Provide the (X, Y) coordinate of the cell's center where the given text is located.  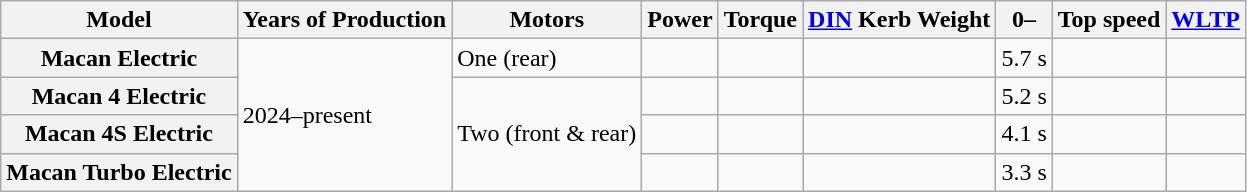
4.1 s (1024, 134)
3.3 s (1024, 172)
Motors (547, 20)
Top speed (1109, 20)
Two (front & rear) (547, 134)
Macan 4S Electric (119, 134)
One (rear) (547, 58)
Macan 4 Electric (119, 96)
0– (1024, 20)
WLTP (1206, 20)
Macan Electric (119, 58)
Model (119, 20)
Years of Production (344, 20)
Power (680, 20)
2024–present (344, 115)
5.2 s (1024, 96)
DIN Kerb Weight (900, 20)
Macan Turbo Electric (119, 172)
5.7 s (1024, 58)
Torque (760, 20)
